Search for the cell housing the specified text and yield its (x, y) center coordinate. 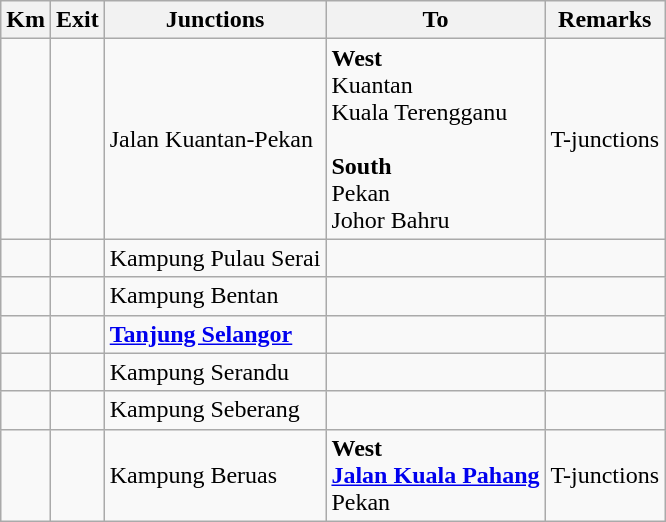
To (436, 20)
Kampung Bentan (215, 296)
Exit (77, 20)
West Jalan Kuala PahangPekan (436, 475)
Jalan Kuantan-Pekan (215, 139)
Remarks (605, 20)
Kampung Pulau Serai (215, 258)
Junctions (215, 20)
Tanjung Selangor (215, 334)
Kampung Seberang (215, 410)
Km (26, 20)
Kampung Beruas (215, 475)
Kampung Serandu (215, 372)
West Kuantan Kuala TerengganuSouth Pekan Johor Bahru (436, 139)
